From the cell containing the given text, extract its center point as (x, y) coordinate. 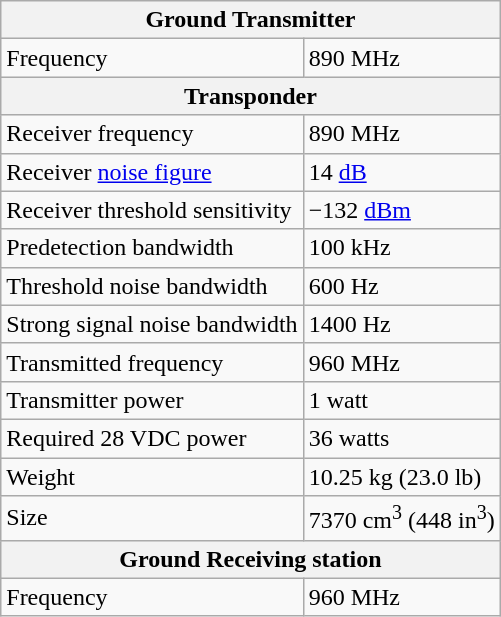
600 Hz (402, 286)
Weight (152, 477)
1 watt (402, 400)
−132 dBm (402, 210)
Transmitter power (152, 400)
Transponder (250, 96)
14 dB (402, 172)
Receiver frequency (152, 134)
Required 28 VDC power (152, 438)
Ground Transmitter (250, 20)
10.25 kg (23.0 lb) (402, 477)
Receiver threshold sensitivity (152, 210)
Transmitted frequency (152, 362)
Strong signal noise bandwidth (152, 324)
Threshold noise bandwidth (152, 286)
7370 cm3 (448 in3) (402, 518)
36 watts (402, 438)
Predetection bandwidth (152, 248)
Receiver noise figure (152, 172)
100 kHz (402, 248)
Size (152, 518)
Ground Receiving station (250, 559)
1400 Hz (402, 324)
